Identify which cell holds the provided text, then report its (X, Y) central coordinate. 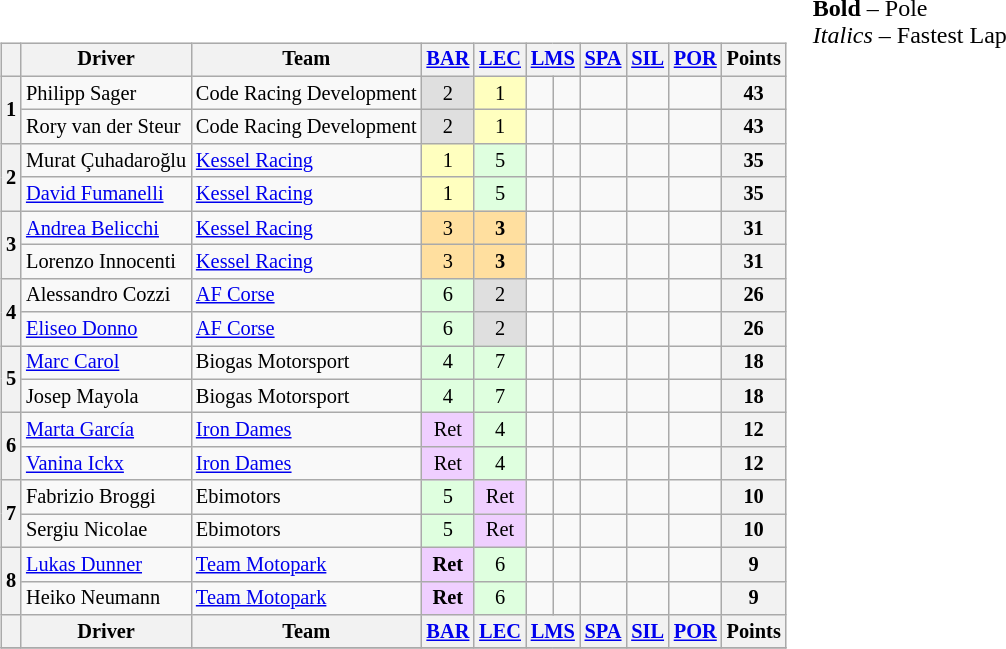
Rory van der Steur (106, 127)
Heiko Neumann (106, 598)
Lukas Dunner (106, 564)
Vanina Ickx (106, 464)
Lorenzo Innocenti (106, 262)
Alessandro Cozzi (106, 295)
Eliseo Donno (106, 329)
Philipp Sager (106, 93)
Andrea Belicchi (106, 228)
Sergiu Nicolae (106, 531)
Marc Carol (106, 363)
Josep Mayola (106, 396)
8 (11, 580)
Marta García (106, 430)
Murat Çuhadaroğlu (106, 161)
Fabrizio Broggi (106, 497)
David Fumanelli (106, 194)
